Identify which cell holds the provided text, then report its [x, y] central coordinate. 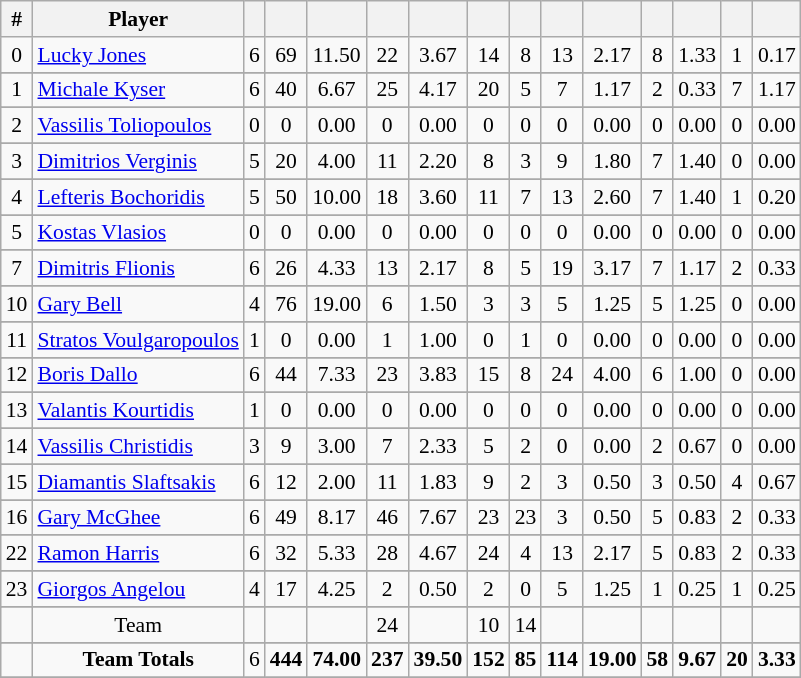
1.80 [612, 162]
# [17, 19]
3.83 [438, 375]
16 [17, 518]
1.33 [697, 55]
69 [286, 55]
17 [286, 589]
39.50 [438, 660]
6.67 [336, 90]
4.67 [438, 554]
3.33 [777, 660]
444 [286, 660]
Michale Kyser [138, 90]
Lefteris Bochoridis [138, 197]
Team Totals [138, 660]
9.67 [697, 660]
28 [388, 554]
50 [286, 197]
3.67 [438, 55]
32 [286, 554]
5.33 [336, 554]
2.20 [438, 162]
74.00 [336, 660]
3.17 [612, 269]
58 [658, 660]
85 [526, 660]
0.17 [777, 55]
10.00 [336, 197]
4.33 [336, 269]
0.20 [777, 197]
Boris Dallo [138, 375]
4.17 [438, 90]
Vassilis Christidis [138, 447]
26 [286, 269]
25 [388, 90]
152 [488, 660]
Ramon Harris [138, 554]
Stratos Voulgaropoulos [138, 340]
2.60 [612, 197]
7.67 [438, 518]
Valantis Kourtidis [138, 411]
19 [562, 269]
1.83 [438, 482]
2.00 [336, 482]
Lucky Jones [138, 55]
Kostas Vlasios [138, 233]
40 [286, 90]
Vassilis Toliopoulos [138, 126]
Gary McGhee [138, 518]
2.33 [438, 447]
46 [388, 518]
114 [562, 660]
3.60 [438, 197]
Dimitrios Verginis [138, 162]
Giorgos Angelou [138, 589]
Gary Bell [138, 304]
11.50 [336, 55]
Player [138, 19]
76 [286, 304]
44 [286, 375]
3.00 [336, 447]
18 [388, 197]
4.25 [336, 589]
Diamantis Slaftsakis [138, 482]
8.17 [336, 518]
Team [138, 625]
Dimitris Flionis [138, 269]
1.50 [438, 304]
49 [286, 518]
237 [388, 660]
7.33 [336, 375]
